Pinpoint the cell where the given text exists, returning its (X, Y) midpoint coordinate. 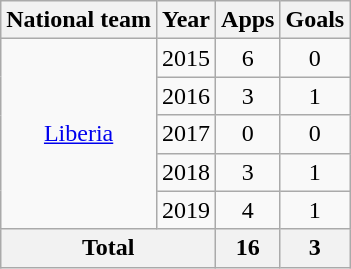
2018 (186, 172)
Year (186, 20)
Total (108, 248)
Goals (315, 20)
2017 (186, 134)
2019 (186, 210)
2016 (186, 96)
2015 (186, 58)
Apps (248, 20)
4 (248, 210)
Liberia (79, 134)
National team (79, 20)
6 (248, 58)
16 (248, 248)
